Output the (x, y) coordinate of the center of the cell containing the given text.  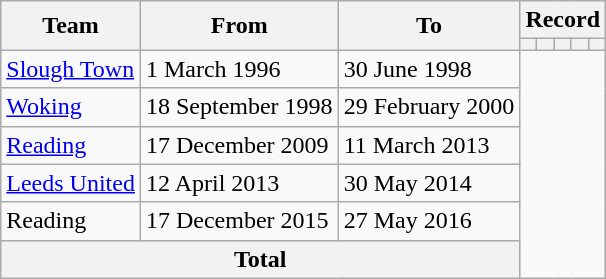
Team (71, 26)
To (429, 26)
From (239, 26)
18 September 1998 (239, 107)
1 March 1996 (239, 69)
29 February 2000 (429, 107)
Leeds United (71, 183)
27 May 2016 (429, 221)
Total (260, 259)
17 December 2009 (239, 145)
30 May 2014 (429, 183)
12 April 2013 (239, 183)
Record (563, 20)
17 December 2015 (239, 221)
11 March 2013 (429, 145)
Woking (71, 107)
30 June 1998 (429, 69)
Slough Town (71, 69)
